Identify which cell holds the provided text, then report its (x, y) central coordinate. 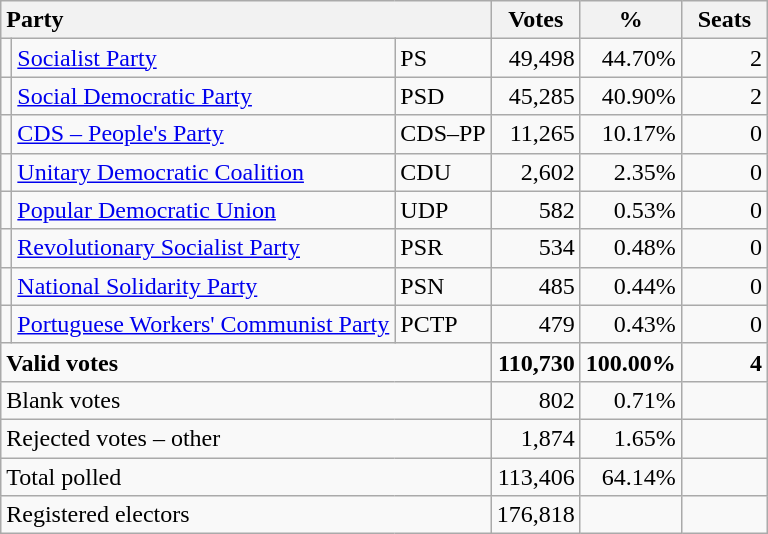
Seats (724, 20)
CDU (443, 172)
Revolutionary Socialist Party (204, 248)
Party (246, 20)
Rejected votes – other (246, 438)
485 (536, 286)
% (630, 20)
Registered electors (246, 515)
PSN (443, 286)
Portuguese Workers' Communist Party (204, 324)
PCTP (443, 324)
Unitary Democratic Coalition (204, 172)
479 (536, 324)
PS (443, 58)
534 (536, 248)
11,265 (536, 134)
Social Democratic Party (204, 96)
UDP (443, 210)
0.43% (630, 324)
PSD (443, 96)
10.17% (630, 134)
2,602 (536, 172)
National Solidarity Party (204, 286)
49,498 (536, 58)
802 (536, 400)
0.44% (630, 286)
64.14% (630, 477)
45,285 (536, 96)
1.65% (630, 438)
0.71% (630, 400)
PSR (443, 248)
Popular Democratic Union (204, 210)
110,730 (536, 362)
40.90% (630, 96)
176,818 (536, 515)
0.53% (630, 210)
Total polled (246, 477)
CDS – People's Party (204, 134)
Blank votes (246, 400)
44.70% (630, 58)
Valid votes (246, 362)
100.00% (630, 362)
2.35% (630, 172)
582 (536, 210)
Socialist Party (204, 58)
Votes (536, 20)
113,406 (536, 477)
CDS–PP (443, 134)
4 (724, 362)
1,874 (536, 438)
0.48% (630, 248)
